For the text-containing cell, return its midpoint in [x, y] coordinate format. 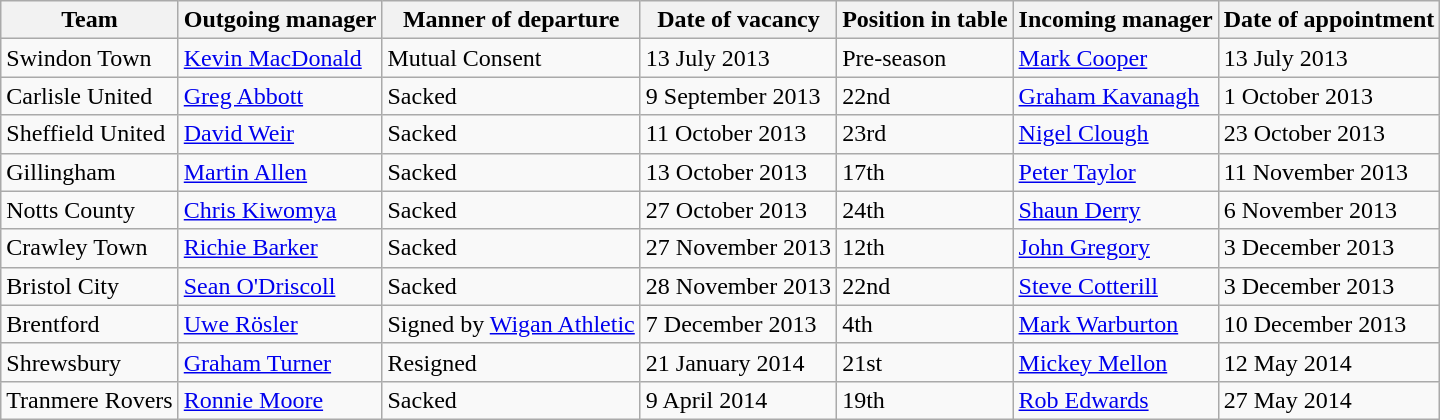
Mark Cooper [1116, 58]
Greg Abbott [280, 96]
John Gregory [1116, 248]
Crawley Town [90, 248]
4th [925, 324]
Chris Kiwomya [280, 210]
27 October 2013 [738, 210]
Shaun Derry [1116, 210]
Manner of departure [511, 20]
Brentford [90, 324]
Steve Cotterill [1116, 286]
11 November 2013 [1329, 172]
Martin Allen [280, 172]
Nigel Clough [1116, 134]
Kevin MacDonald [280, 58]
Pre-season [925, 58]
Graham Kavanagh [1116, 96]
Uwe Rösler [280, 324]
Outgoing manager [280, 20]
Shrewsbury [90, 362]
27 November 2013 [738, 248]
Carlisle United [90, 96]
Bristol City [90, 286]
1 October 2013 [1329, 96]
11 October 2013 [738, 134]
Notts County [90, 210]
6 November 2013 [1329, 210]
Sean O'Driscoll [280, 286]
Graham Turner [280, 362]
Signed by Wigan Athletic [511, 324]
Gillingham [90, 172]
Resigned [511, 362]
Swindon Town [90, 58]
David Weir [280, 134]
21st [925, 362]
Team [90, 20]
9 September 2013 [738, 96]
7 December 2013 [738, 324]
27 May 2014 [1329, 400]
Peter Taylor [1116, 172]
12 May 2014 [1329, 362]
Mark Warburton [1116, 324]
Date of vacancy [738, 20]
13 October 2013 [738, 172]
23 October 2013 [1329, 134]
9 April 2014 [738, 400]
19th [925, 400]
Date of appointment [1329, 20]
12th [925, 248]
Richie Barker [280, 248]
10 December 2013 [1329, 324]
23rd [925, 134]
Sheffield United [90, 134]
21 January 2014 [738, 362]
Incoming manager [1116, 20]
Position in table [925, 20]
Mutual Consent [511, 58]
Tranmere Rovers [90, 400]
24th [925, 210]
Ronnie Moore [280, 400]
Mickey Mellon [1116, 362]
28 November 2013 [738, 286]
Rob Edwards [1116, 400]
17th [925, 172]
